Extract the (X, Y) coordinate from the center of the cell holding the provided text.  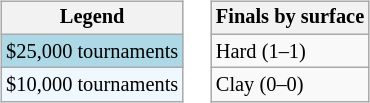
Hard (1–1) (290, 51)
Finals by surface (290, 18)
Legend (92, 18)
$25,000 tournaments (92, 51)
$10,000 tournaments (92, 85)
Clay (0–0) (290, 85)
